For the text-containing cell, return its midpoint in (x, y) coordinate format. 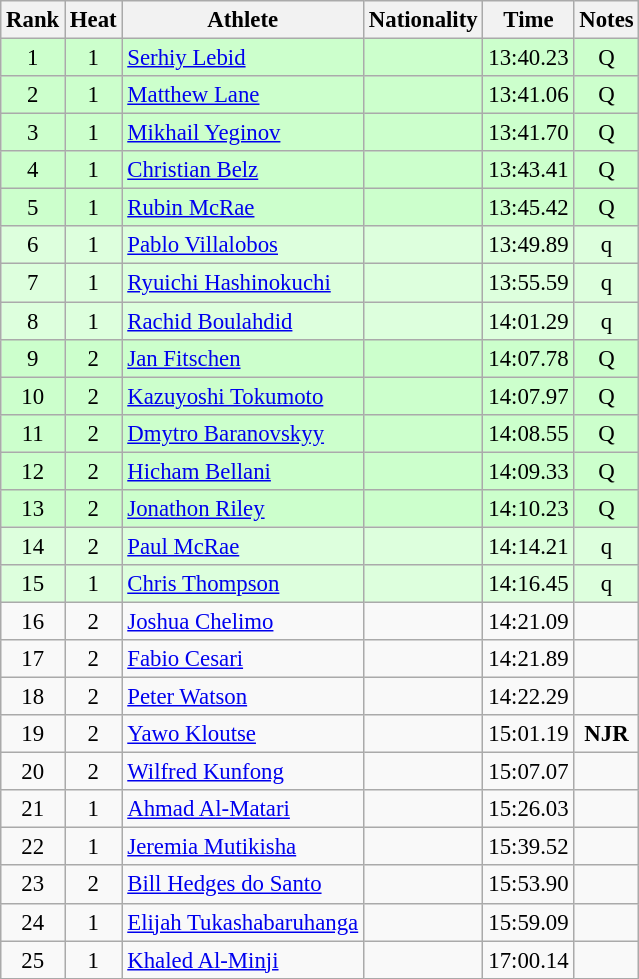
14:01.29 (528, 321)
Mikhail Yeginov (243, 133)
12 (33, 471)
Kazuyoshi Tokumoto (243, 396)
Yawo Kloutse (243, 734)
Christian Belz (243, 170)
16 (33, 621)
6 (33, 245)
14:08.55 (528, 433)
Athlete (243, 20)
13:41.06 (528, 95)
17:00.14 (528, 960)
14 (33, 546)
14:21.09 (528, 621)
15 (33, 584)
13 (33, 509)
15:53.90 (528, 885)
13:55.59 (528, 283)
7 (33, 283)
Jan Fitschen (243, 358)
Time (528, 20)
14:09.33 (528, 471)
11 (33, 433)
Elijah Tukashabaruhanga (243, 922)
17 (33, 659)
14:14.21 (528, 546)
Jonathon Riley (243, 509)
5 (33, 208)
15:01.19 (528, 734)
13:45.42 (528, 208)
Jeremia Mutikisha (243, 847)
NJR (606, 734)
4 (33, 170)
Hicham Bellani (243, 471)
Pablo Villalobos (243, 245)
Rank (33, 20)
24 (33, 922)
15:59.09 (528, 922)
15:07.07 (528, 772)
25 (33, 960)
14:07.78 (528, 358)
14:16.45 (528, 584)
Ryuichi Hashinokuchi (243, 283)
Peter Watson (243, 697)
Heat (94, 20)
14:07.97 (528, 396)
Bill Hedges do Santo (243, 885)
Chris Thompson (243, 584)
21 (33, 809)
Rubin McRae (243, 208)
Rachid Boulahdid (243, 321)
Khaled Al-Minji (243, 960)
19 (33, 734)
Notes (606, 20)
Wilfred Kunfong (243, 772)
22 (33, 847)
14:10.23 (528, 509)
18 (33, 697)
15:39.52 (528, 847)
13:40.23 (528, 58)
23 (33, 885)
8 (33, 321)
Fabio Cesari (243, 659)
Nationality (424, 20)
14:22.29 (528, 697)
10 (33, 396)
13:41.70 (528, 133)
13:43.41 (528, 170)
Serhiy Lebid (243, 58)
Paul McRae (243, 546)
20 (33, 772)
3 (33, 133)
13:49.89 (528, 245)
9 (33, 358)
15:26.03 (528, 809)
14:21.89 (528, 659)
Dmytro Baranovskyy (243, 433)
Joshua Chelimo (243, 621)
Matthew Lane (243, 95)
Ahmad Al-Matari (243, 809)
